Scan for the cell matching the given text and deliver its (X, Y) coordinate at center. 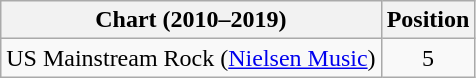
Chart (2010–2019) (191, 20)
US Mainstream Rock (Nielsen Music) (191, 58)
Position (428, 20)
5 (428, 58)
